Extract the [x, y] coordinate from the center of the cell holding the provided text.  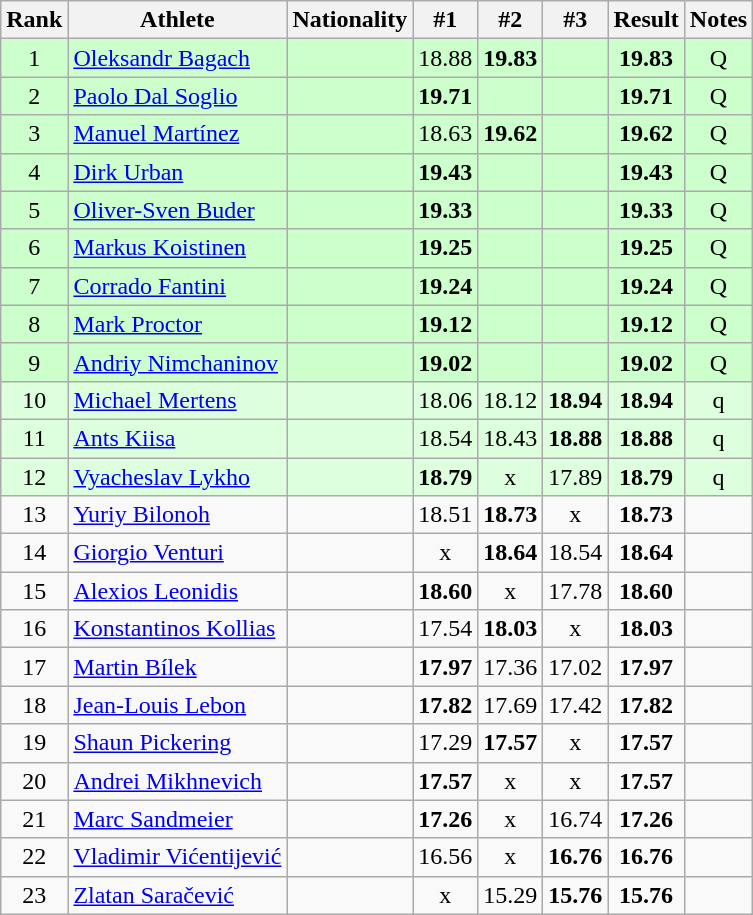
17 [34, 667]
23 [34, 895]
13 [34, 515]
14 [34, 553]
17.02 [576, 667]
Paolo Dal Soglio [178, 96]
15.29 [510, 895]
Rank [34, 20]
Corrado Fantini [178, 286]
19 [34, 743]
Vladimir Vićentijević [178, 857]
Andrei Mikhnevich [178, 781]
Konstantinos Kollias [178, 629]
12 [34, 477]
17.36 [510, 667]
21 [34, 819]
16.56 [446, 857]
#3 [576, 20]
17.42 [576, 705]
#1 [446, 20]
18 [34, 705]
1 [34, 58]
20 [34, 781]
Jean-Louis Lebon [178, 705]
11 [34, 438]
16 [34, 629]
10 [34, 400]
17.29 [446, 743]
17.54 [446, 629]
Mark Proctor [178, 324]
Michael Mertens [178, 400]
Marc Sandmeier [178, 819]
Notes [718, 20]
Alexios Leonidis [178, 591]
Nationality [350, 20]
17.78 [576, 591]
4 [34, 172]
Ants Kiisa [178, 438]
Giorgio Venturi [178, 553]
7 [34, 286]
Yuriy Bilonoh [178, 515]
Andriy Nimchaninov [178, 362]
Zlatan Saračević [178, 895]
Dirk Urban [178, 172]
8 [34, 324]
Oliver-Sven Buder [178, 210]
3 [34, 134]
Result [646, 20]
Athlete [178, 20]
Markus Koistinen [178, 248]
16.74 [576, 819]
18.51 [446, 515]
15 [34, 591]
6 [34, 248]
18.06 [446, 400]
Manuel Martínez [178, 134]
Oleksandr Bagach [178, 58]
18.43 [510, 438]
18.12 [510, 400]
17.89 [576, 477]
5 [34, 210]
17.69 [510, 705]
Shaun Pickering [178, 743]
18.63 [446, 134]
22 [34, 857]
#2 [510, 20]
2 [34, 96]
Martin Bílek [178, 667]
Vyacheslav Lykho [178, 477]
9 [34, 362]
